Output the (x, y) coordinate of the center of the cell containing the given text.  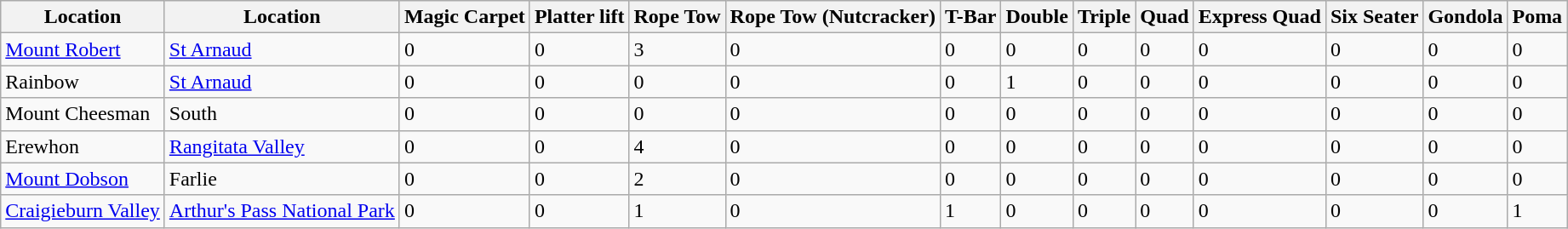
Gondola (1466, 17)
Mount Robert (83, 49)
Rope Tow (Nutcracker) (833, 17)
Farlie (282, 179)
Platter lift (579, 17)
Magic Carpet (465, 17)
4 (678, 146)
3 (678, 49)
Poma (1537, 17)
Express Quad (1260, 17)
Double (1037, 17)
Triple (1103, 17)
Craigieburn Valley (83, 211)
Arthur's Pass National Park (282, 211)
2 (678, 179)
Rope Tow (678, 17)
Mount Dobson (83, 179)
Quad (1165, 17)
Six Seater (1374, 17)
Rangitata Valley (282, 146)
South (282, 114)
Erewhon (83, 146)
Rainbow (83, 82)
Mount Cheesman (83, 114)
T-Bar (970, 17)
